Find where the given text appears and provide that cell's center as [X, Y] coordinate. 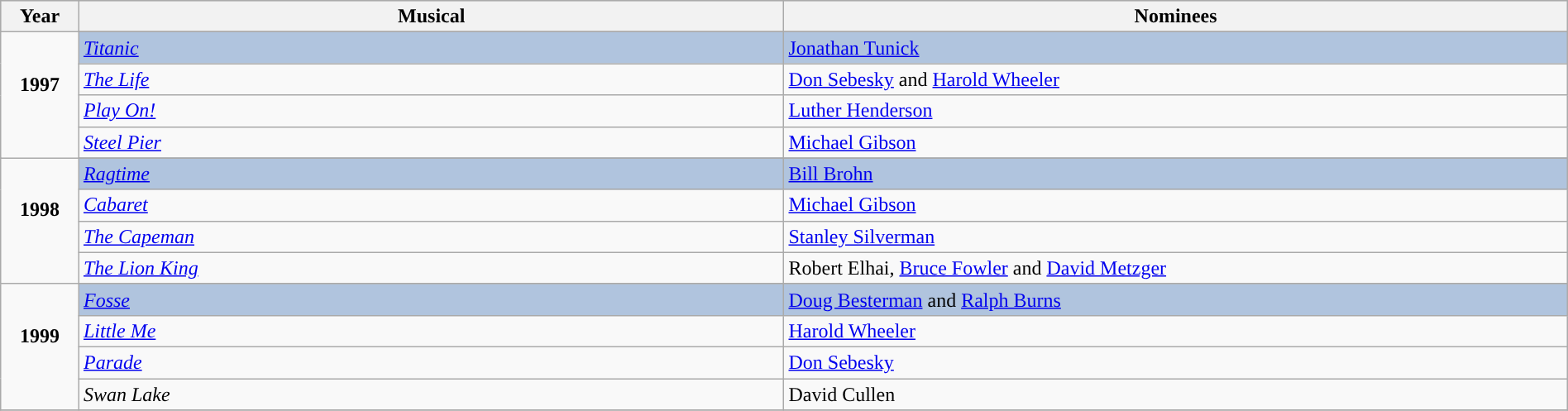
Fosse [432, 299]
Don Sebesky and Harold Wheeler [1176, 79]
The Life [432, 79]
Play On! [432, 111]
The Lion King [432, 268]
Don Sebesky [1176, 362]
Cabaret [432, 205]
Jonathan Tunick [1176, 48]
Ragtime [432, 174]
Luther Henderson [1176, 111]
Bill Brohn [1176, 174]
1997 [40, 95]
Parade [432, 362]
Nominees [1176, 17]
Robert Elhai, Bruce Fowler and David Metzger [1176, 268]
Harold Wheeler [1176, 331]
1999 [40, 346]
Little Me [432, 331]
Musical [432, 17]
Titanic [432, 48]
Steel Pier [432, 142]
Doug Besterman and Ralph Burns [1176, 299]
Stanley Silverman [1176, 237]
Swan Lake [432, 394]
The Capeman [432, 237]
Year [40, 17]
1998 [40, 221]
David Cullen [1176, 394]
